From the cell containing the given text, extract its center point as [X, Y] coordinate. 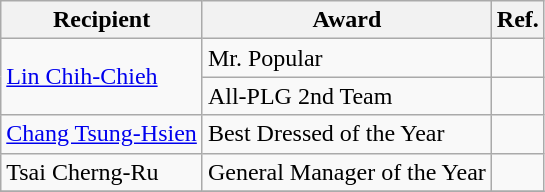
Ref. [518, 20]
Recipient [102, 20]
Award [346, 20]
Best Dressed of the Year [346, 134]
Mr. Popular [346, 58]
General Manager of the Year [346, 172]
All-PLG 2nd Team [346, 96]
Chang Tsung-Hsien [102, 134]
Lin Chih-Chieh [102, 77]
Tsai Cherng-Ru [102, 172]
